From the cell containing the given text, extract its center point as [X, Y] coordinate. 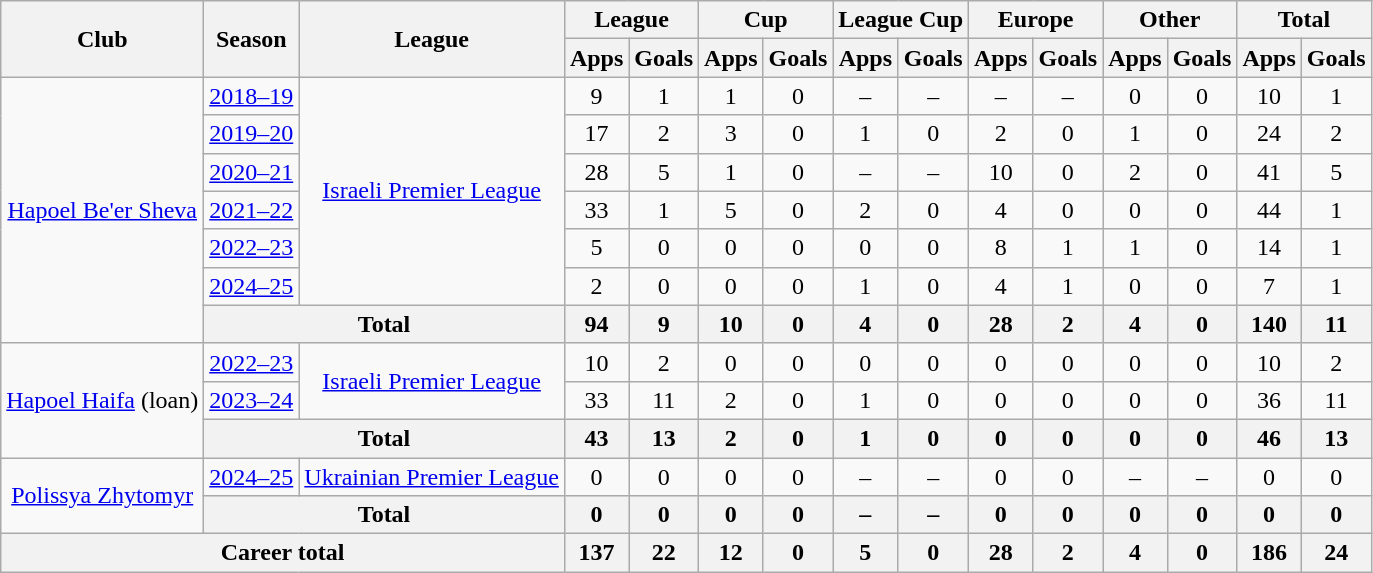
2023–24 [252, 400]
Europe [1036, 20]
44 [1269, 210]
46 [1269, 438]
Cup [766, 20]
12 [731, 553]
94 [596, 324]
3 [731, 134]
7 [1269, 286]
43 [596, 438]
Club [102, 39]
17 [596, 134]
22 [664, 553]
Hapoel Be'er Sheva [102, 210]
Ukrainian Premier League [432, 477]
186 [1269, 553]
14 [1269, 248]
Career total [283, 553]
2021–22 [252, 210]
41 [1269, 172]
Other [1170, 20]
League Cup [901, 20]
2019–20 [252, 134]
137 [596, 553]
Polissya Zhytomyr [102, 496]
Hapoel Haifa (loan) [102, 400]
2018–19 [252, 96]
8 [1001, 248]
Season [252, 39]
140 [1269, 324]
2020–21 [252, 172]
36 [1269, 400]
